Locate the cell with the specified text and output its (X, Y) center coordinate. 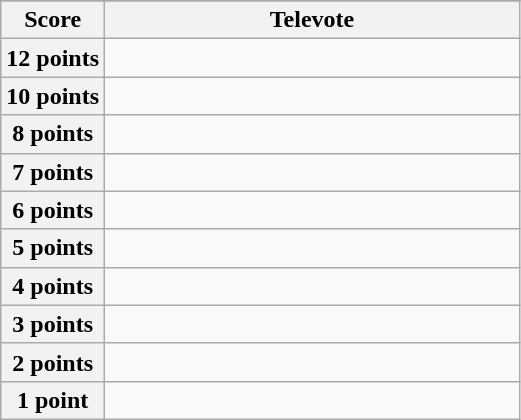
12 points (53, 58)
6 points (53, 210)
10 points (53, 96)
2 points (53, 362)
Score (53, 20)
8 points (53, 134)
Televote (312, 20)
1 point (53, 400)
4 points (53, 286)
7 points (53, 172)
3 points (53, 324)
5 points (53, 248)
